Return the (x, y) coordinate for the center point of the cell that contains the specified text.  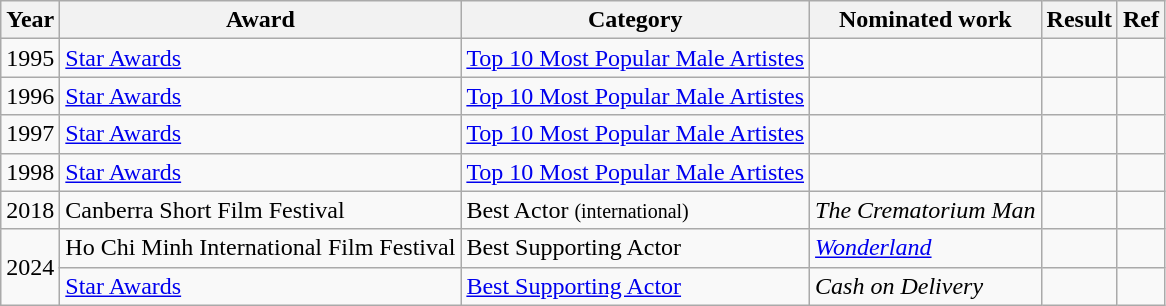
Wonderland (926, 248)
Result (1079, 20)
Ho Chi Minh International Film Festival (260, 248)
Award (260, 20)
2018 (30, 210)
Nominated work (926, 20)
Cash on Delivery (926, 286)
Category (636, 20)
2024 (30, 267)
Canberra Short Film Festival (260, 210)
1995 (30, 58)
1998 (30, 172)
The Crematorium Man (926, 210)
Year (30, 20)
1996 (30, 96)
Best Actor (international) (636, 210)
Ref (1140, 20)
1997 (30, 134)
